Provide the (x, y) coordinate of the cell's center where the given text is located.  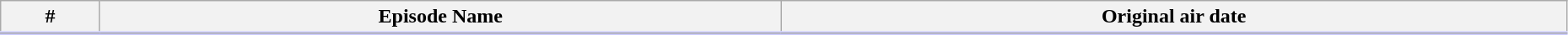
Episode Name (440, 17)
# (51, 17)
Original air date (1174, 17)
